Pinpoint the cell where the given text exists, returning its [x, y] midpoint coordinate. 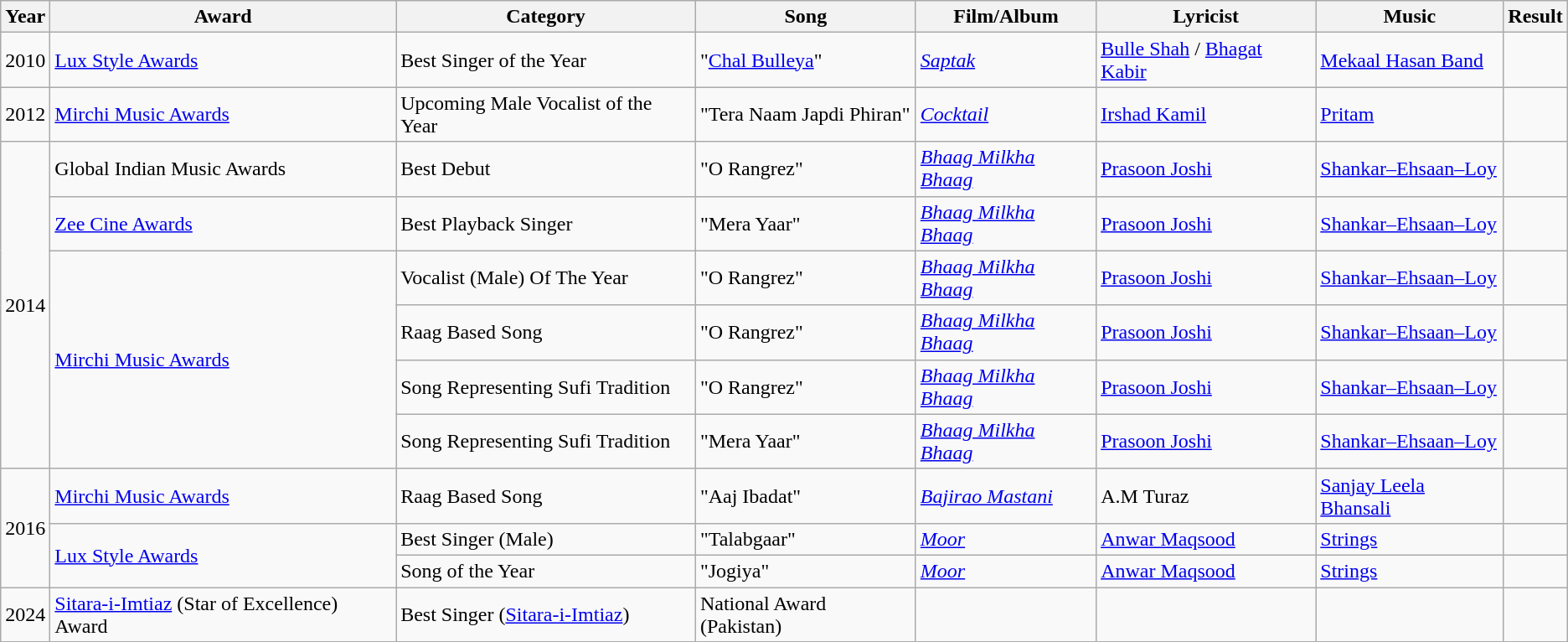
Zee Cine Awards [223, 223]
Year [25, 17]
Sanjay Leela Bhansali [1410, 496]
Sitara-i-Imtiaz (Star of Excellence) Award [223, 614]
Best Debut [546, 169]
Award [223, 17]
2012 [25, 114]
"Chal Bulleya" [806, 60]
Irshad Kamil [1206, 114]
Vocalist (Male) Of The Year [546, 278]
Category [546, 17]
"Aaj Ibadat" [806, 496]
"Jogiya" [806, 571]
2016 [25, 528]
Song of the Year [546, 571]
2010 [25, 60]
Song [806, 17]
Bulle Shah / Bhagat Kabir [1206, 60]
Bajirao Mastani [1005, 496]
National Award (Pakistan) [806, 614]
Best Playback Singer [546, 223]
"Tera Naam Japdi Phiran" [806, 114]
2014 [25, 305]
Upcoming Male Vocalist of the Year [546, 114]
"Talabgaar" [806, 539]
Music [1410, 17]
Best Singer of the Year [546, 60]
Best Singer (Male) [546, 539]
Saptak [1005, 60]
Result [1535, 17]
2024 [25, 614]
Pritam [1410, 114]
Lyricist [1206, 17]
A.M Turaz [1206, 496]
Best Singer (Sitara-i-Imtiaz) [546, 614]
Film/Album [1005, 17]
Cocktail [1005, 114]
Mekaal Hasan Band [1410, 60]
Global Indian Music Awards [223, 169]
